Find where the given text appears and provide that cell's center as [X, Y] coordinate. 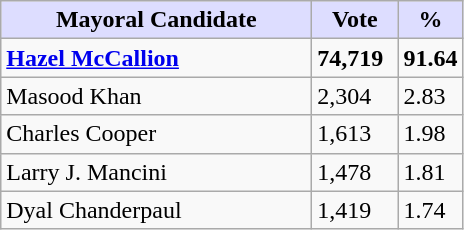
1,419 [355, 210]
2,304 [355, 96]
1.81 [430, 172]
1,613 [355, 134]
Dyal Chanderpaul [156, 210]
Masood Khan [156, 96]
1.98 [430, 134]
Mayoral Candidate [156, 20]
Vote [355, 20]
91.64 [430, 58]
Hazel McCallion [156, 58]
1.74 [430, 210]
Charles Cooper [156, 134]
74,719 [355, 58]
1,478 [355, 172]
% [430, 20]
2.83 [430, 96]
Larry J. Mancini [156, 172]
